Capture the cell that displays the provided text and extract its [X, Y] central coordinate. 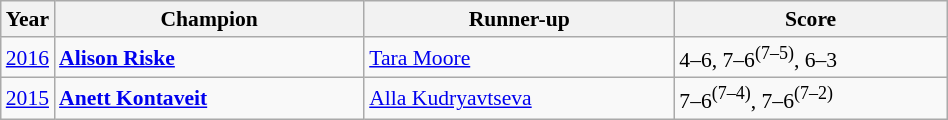
Year [28, 19]
Tara Moore [519, 58]
2015 [28, 98]
Alison Riske [209, 58]
Runner-up [519, 19]
Alla Kudryavtseva [519, 98]
4–6, 7–6(7–5), 6–3 [810, 58]
7–6(7–4), 7–6(7–2) [810, 98]
2016 [28, 58]
Champion [209, 19]
Score [810, 19]
Anett Kontaveit [209, 98]
